Find where the given text appears and provide that cell's center as [X, Y] coordinate. 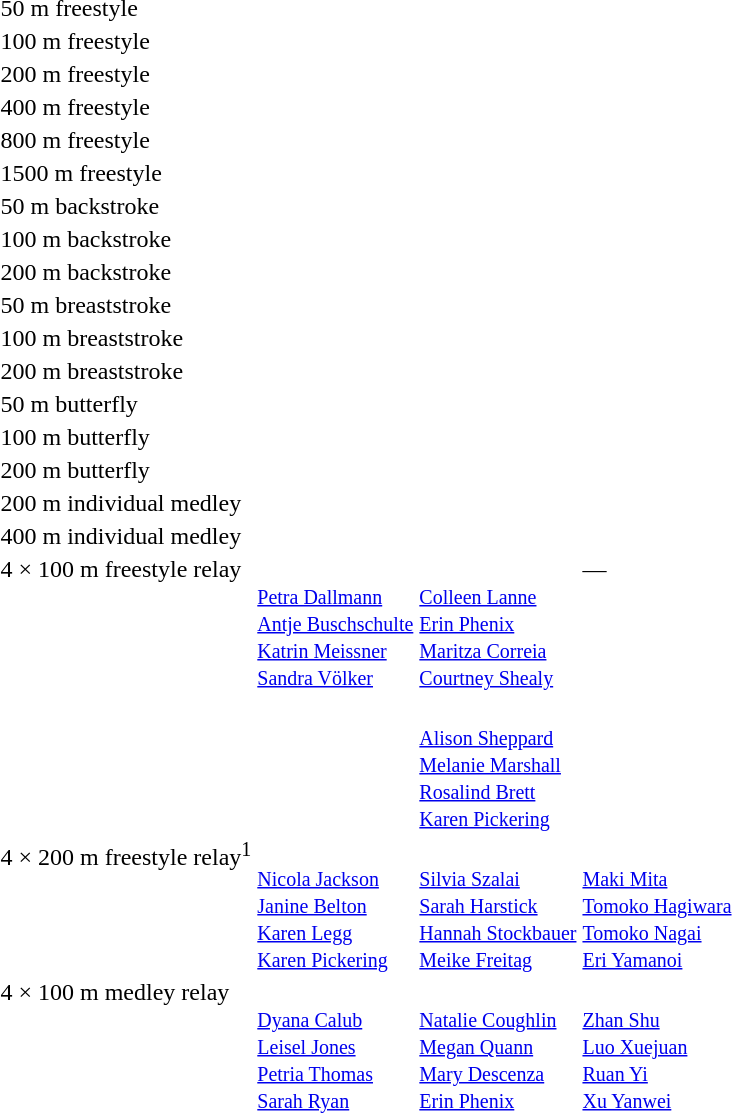
Nicola JacksonJanine BeltonKaren LeggKaren Pickering [336, 905]
Colleen LanneErin PhenixMaritza CorreiaCourtney Shealy [498, 623]
Silvia SzalaiSarah HarstickHannah StockbauerMeike Freitag [498, 905]
Alison SheppardMelanie MarshallRosalind BrettKaren Pickering [498, 764]
Petra DallmannAntje BuschschulteKatrin MeissnerSandra Völker [336, 694]
